For the text-containing cell, return its midpoint in (x, y) coordinate format. 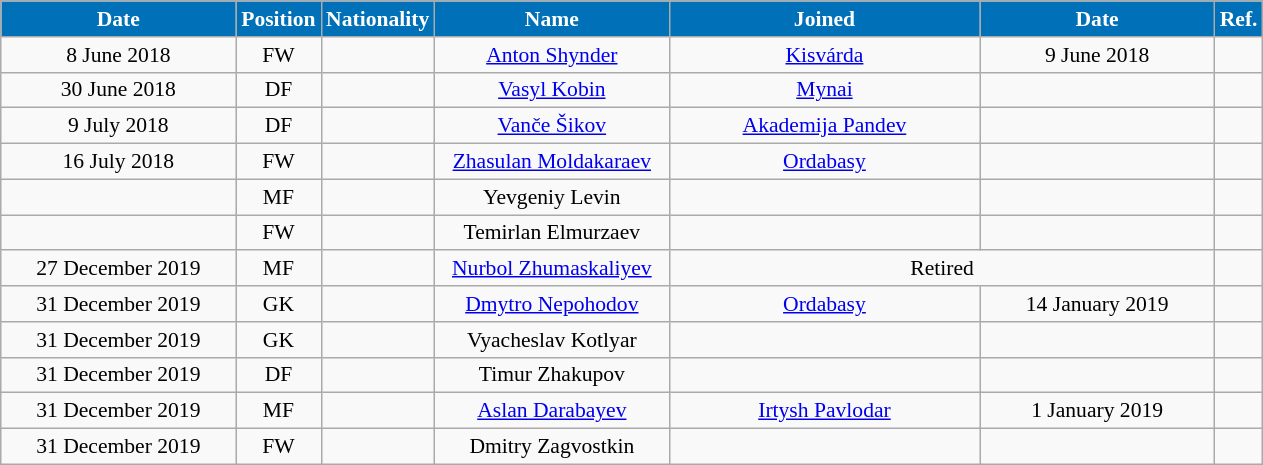
30 June 2018 (118, 90)
14 January 2019 (1098, 304)
Kisvárda (824, 55)
27 December 2019 (118, 269)
Yevgeniy Levin (552, 197)
Temirlan Elmurzaev (552, 233)
Vanče Šikov (552, 126)
Vyacheslav Kotlyar (552, 340)
Name (552, 19)
Dmytro Nepohodov (552, 304)
9 July 2018 (118, 126)
Timur Zhakupov (552, 375)
Position (278, 19)
Aslan Darabayev (552, 411)
Nurbol Zhumaskaliyev (552, 269)
Akademija Pandev (824, 126)
Ref. (1239, 19)
Joined (824, 19)
9 June 2018 (1098, 55)
Mynai (824, 90)
Dmitry Zagvostkin (552, 447)
Retired (942, 269)
8 June 2018 (118, 55)
16 July 2018 (118, 162)
Zhasulan Moldakaraev (552, 162)
Nationality (378, 19)
Irtysh Pavlodar (824, 411)
Anton Shynder (552, 55)
Vasyl Kobin (552, 90)
1 January 2019 (1098, 411)
